Find where the given text appears and provide that cell's center as (x, y) coordinate. 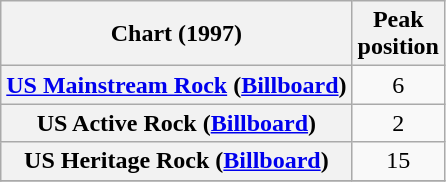
US Active Rock (Billboard) (176, 123)
2 (398, 123)
US Mainstream Rock (Billboard) (176, 85)
6 (398, 85)
Chart (1997) (176, 34)
US Heritage Rock (Billboard) (176, 161)
15 (398, 161)
Peakposition (398, 34)
